Provide the (x, y) coordinate of the cell's center where the given text is located.  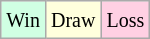
Loss (126, 20)
Win (24, 20)
Draw (72, 20)
